Output the [X, Y] coordinate of the center of the cell containing the given text.  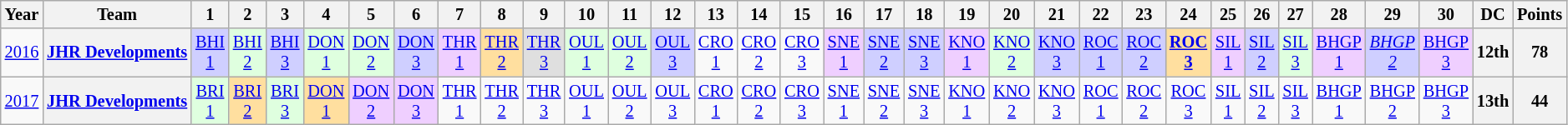
3 [286, 14]
28 [1339, 14]
8 [501, 14]
26 [1261, 14]
18 [924, 14]
27 [1295, 14]
2016 [22, 52]
19 [967, 14]
BRI3 [286, 101]
BRI1 [211, 101]
30 [1446, 14]
7 [459, 14]
9 [544, 14]
20 [1012, 14]
13 [716, 14]
5 [371, 14]
1 [211, 14]
Points [1540, 14]
10 [586, 14]
DC [1493, 14]
6 [416, 14]
15 [802, 14]
29 [1393, 14]
21 [1057, 14]
BRI2 [247, 101]
4 [326, 14]
BHI1 [211, 52]
BHI2 [247, 52]
2 [247, 14]
23 [1144, 14]
2017 [22, 101]
Team [117, 14]
12th [1493, 52]
44 [1540, 101]
BHI3 [286, 52]
17 [884, 14]
12 [672, 14]
16 [844, 14]
78 [1540, 52]
11 [630, 14]
22 [1101, 14]
14 [759, 14]
24 [1188, 14]
Year [22, 14]
13th [1493, 101]
25 [1228, 14]
